Scan for the cell matching the given text and deliver its [x, y] coordinate at center. 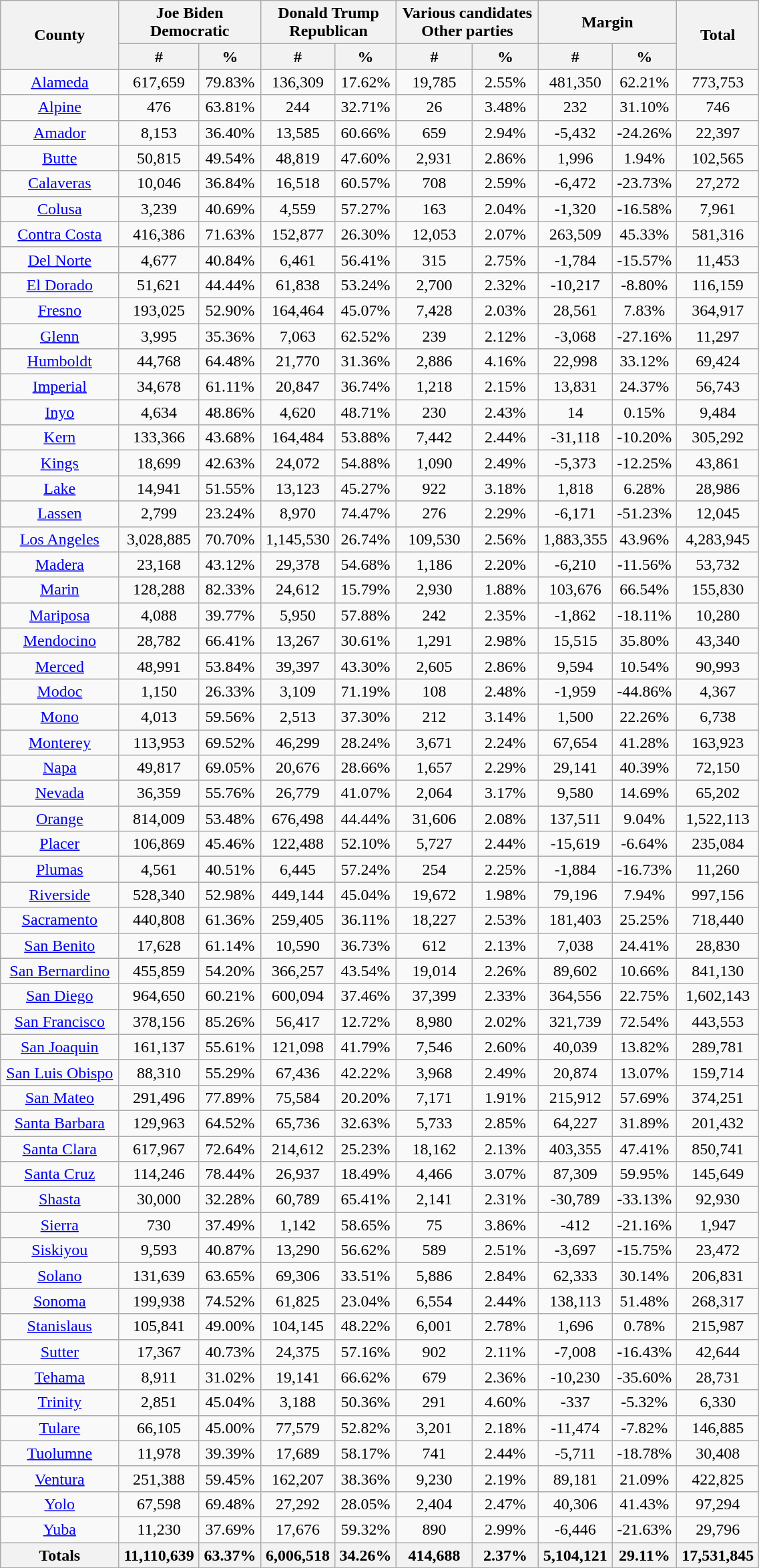
7,961 [717, 209]
24.37% [644, 387]
Alpine [60, 107]
1.98% [506, 895]
61.36% [230, 920]
54.20% [230, 971]
61,825 [298, 1301]
193,025 [159, 310]
230 [435, 412]
Alameda [60, 82]
8,980 [435, 1022]
Sacramento [60, 920]
1,090 [435, 463]
36.74% [365, 387]
48.86% [230, 412]
58.65% [365, 1225]
-1,862 [575, 615]
Trinity [60, 1403]
-18.11% [644, 615]
718,440 [717, 920]
Marin [60, 590]
79.83% [230, 82]
43.68% [230, 438]
4,559 [298, 209]
Stanislaus [60, 1326]
4,620 [298, 412]
42,644 [717, 1352]
161,137 [159, 1047]
40.87% [230, 1250]
2.56% [506, 539]
28.05% [365, 1504]
-6,171 [575, 514]
17.62% [365, 82]
-51.23% [644, 514]
San Luis Obispo [60, 1072]
2.35% [506, 615]
3,671 [435, 743]
Siskiyou [60, 1250]
106,869 [159, 844]
-8.80% [644, 285]
45.07% [365, 310]
2,605 [435, 666]
18,699 [159, 463]
60.57% [365, 183]
276 [435, 514]
29.11% [644, 1555]
-33.13% [644, 1200]
39.39% [230, 1453]
22,397 [717, 133]
414,688 [435, 1555]
-337 [575, 1403]
321,739 [575, 1022]
63.81% [230, 107]
18,227 [435, 920]
23,472 [717, 1250]
-15.57% [644, 260]
2.36% [506, 1377]
244 [298, 107]
Tehama [60, 1377]
-21.63% [644, 1529]
4,283,945 [717, 539]
37.49% [230, 1225]
3.14% [506, 717]
773,753 [717, 82]
52.82% [365, 1428]
-6,472 [575, 183]
30.61% [365, 641]
66.54% [644, 590]
11,260 [717, 869]
2.07% [506, 234]
Santa Clara [60, 1148]
Riverside [60, 895]
31,606 [435, 819]
7.94% [644, 895]
26.33% [230, 691]
2.55% [506, 82]
-16.43% [644, 1352]
Imperial [60, 387]
75 [435, 1225]
Yolo [60, 1504]
6,738 [717, 717]
215,987 [717, 1326]
2.26% [506, 971]
10.66% [644, 971]
17,367 [159, 1352]
2.43% [506, 412]
34,678 [159, 387]
2,064 [435, 793]
676,498 [298, 819]
40.39% [644, 768]
164,464 [298, 310]
Mono [60, 717]
814,009 [159, 819]
19,141 [298, 1377]
145,649 [717, 1174]
63.37% [230, 1555]
215,912 [575, 1098]
201,432 [717, 1123]
61.11% [230, 387]
41.07% [365, 793]
136,309 [298, 82]
251,388 [159, 1479]
42.63% [230, 463]
2.18% [506, 1428]
2,851 [159, 1403]
23,168 [159, 564]
20,847 [298, 387]
104,145 [298, 1326]
Margin [607, 23]
64,227 [575, 1123]
7,442 [435, 438]
79,196 [575, 895]
2.48% [506, 691]
612 [435, 945]
528,340 [159, 895]
34.26% [365, 1555]
Fresno [60, 310]
138,113 [575, 1301]
29,796 [717, 1529]
1.88% [506, 590]
40,306 [575, 1504]
46,299 [298, 743]
2,799 [159, 514]
-18.78% [644, 1453]
242 [435, 615]
43.96% [644, 539]
291 [435, 1403]
64.52% [230, 1123]
163 [435, 209]
55.29% [230, 1072]
2.25% [506, 869]
128,288 [159, 590]
San Benito [60, 945]
59.32% [365, 1529]
4.60% [506, 1403]
21.09% [644, 1479]
17,689 [298, 1453]
476 [159, 107]
Joe BidenDemocratic [190, 23]
-3,697 [575, 1250]
600,094 [298, 996]
1,218 [435, 387]
90,993 [717, 666]
7,171 [435, 1098]
56,417 [298, 1022]
67,598 [159, 1504]
3.48% [506, 107]
15.79% [365, 590]
133,366 [159, 438]
102,565 [717, 158]
Sutter [60, 1352]
62.21% [644, 82]
2,513 [298, 717]
Mendocino [60, 641]
40.73% [230, 1352]
19,785 [435, 82]
2.12% [506, 336]
5,733 [435, 1123]
40.51% [230, 869]
77,579 [298, 1428]
997,156 [717, 895]
28,731 [717, 1377]
0.15% [644, 412]
2,886 [435, 362]
37.30% [365, 717]
20,874 [575, 1072]
481,350 [575, 82]
55.76% [230, 793]
-6,446 [575, 1529]
181,403 [575, 920]
3.86% [506, 1225]
841,130 [717, 971]
30.14% [644, 1276]
51,621 [159, 285]
23.24% [230, 514]
-3,068 [575, 336]
50.36% [365, 1403]
1.94% [644, 158]
-12.25% [644, 463]
41.79% [365, 1047]
66,105 [159, 1428]
305,292 [717, 438]
254 [435, 869]
2.75% [506, 260]
103,676 [575, 590]
36.73% [365, 945]
746 [717, 107]
4,013 [159, 717]
72.64% [230, 1148]
69,424 [717, 362]
146,885 [717, 1428]
61.14% [230, 945]
63.65% [230, 1276]
59.95% [644, 1174]
268,317 [717, 1301]
259,405 [298, 920]
33.51% [365, 1276]
44,768 [159, 362]
9.04% [644, 819]
Ventura [60, 1479]
449,144 [298, 895]
-412 [575, 1225]
235,084 [717, 844]
65.41% [365, 1200]
850,741 [717, 1148]
28,830 [717, 945]
62.52% [365, 336]
617,967 [159, 1148]
72,150 [717, 768]
Sonoma [60, 1301]
3,188 [298, 1403]
39,397 [298, 666]
2.99% [506, 1529]
11,453 [717, 260]
11,230 [159, 1529]
County [60, 35]
22.75% [644, 996]
Merced [60, 666]
53.84% [230, 666]
6,006,518 [298, 1555]
62,333 [575, 1276]
Butte [60, 158]
66.41% [230, 641]
-5,432 [575, 133]
49.54% [230, 158]
-23.73% [644, 183]
364,917 [717, 310]
48,819 [298, 158]
4,677 [159, 260]
18.49% [365, 1174]
-15,619 [575, 844]
11,978 [159, 1453]
1,883,355 [575, 539]
114,246 [159, 1174]
Solano [60, 1276]
17,676 [298, 1529]
Contra Costa [60, 234]
17,531,845 [717, 1555]
422,825 [717, 1479]
24.41% [644, 945]
58.17% [365, 1453]
4,466 [435, 1174]
10.54% [644, 666]
1,145,530 [298, 539]
19,672 [435, 895]
12.72% [365, 1022]
214,612 [298, 1148]
129,963 [159, 1123]
155,830 [717, 590]
89,181 [575, 1479]
26 [435, 107]
31.89% [644, 1123]
69.48% [230, 1504]
Plumas [60, 869]
69.52% [230, 743]
7,546 [435, 1047]
88,310 [159, 1072]
74.47% [365, 514]
1.91% [506, 1098]
-1,784 [575, 260]
43,340 [717, 641]
12,045 [717, 514]
24,375 [298, 1352]
87,309 [575, 1174]
8,911 [159, 1377]
22,998 [575, 362]
42.22% [365, 1072]
31.02% [230, 1377]
5,104,121 [575, 1555]
60.21% [230, 996]
40.69% [230, 209]
455,859 [159, 971]
52.10% [365, 844]
San Joaquin [60, 1047]
617,659 [159, 82]
50,815 [159, 158]
-7,008 [575, 1352]
6,001 [435, 1326]
Napa [60, 768]
-1,884 [575, 869]
28,986 [717, 488]
4,561 [159, 869]
3.17% [506, 793]
45.33% [644, 234]
730 [159, 1225]
-16.73% [644, 869]
2.47% [506, 1504]
92,930 [717, 1200]
San Bernardino [60, 971]
105,841 [159, 1326]
Mariposa [60, 615]
-27.16% [644, 336]
-1,320 [575, 209]
2.31% [506, 1200]
26.30% [365, 234]
-6.64% [644, 844]
28.24% [365, 743]
43.30% [365, 666]
10,590 [298, 945]
679 [435, 1377]
9,594 [575, 666]
659 [435, 133]
2.08% [506, 819]
7,038 [575, 945]
41.28% [644, 743]
22.26% [644, 717]
122,488 [298, 844]
15,515 [575, 641]
54.88% [365, 463]
6,445 [298, 869]
55.61% [230, 1047]
589 [435, 1250]
27,272 [717, 183]
2.78% [506, 1326]
40.84% [230, 260]
232 [575, 107]
60,789 [298, 1200]
2.24% [506, 743]
89,602 [575, 971]
70.70% [230, 539]
64.48% [230, 362]
443,553 [717, 1022]
5,950 [298, 615]
366,257 [298, 971]
-21.16% [644, 1225]
902 [435, 1352]
29,141 [575, 768]
7,063 [298, 336]
-6,210 [575, 564]
Madera [60, 564]
25.25% [644, 920]
28,782 [159, 641]
53.48% [230, 819]
Shasta [60, 1200]
6.28% [644, 488]
890 [435, 1529]
1,142 [298, 1225]
48,991 [159, 666]
-1,959 [575, 691]
2.94% [506, 133]
3,028,885 [159, 539]
7,428 [435, 310]
159,714 [717, 1072]
Tulare [60, 1428]
San Diego [60, 996]
17,628 [159, 945]
164,484 [298, 438]
131,639 [159, 1276]
67,436 [298, 1072]
11,110,639 [159, 1555]
109,530 [435, 539]
51.55% [230, 488]
708 [435, 183]
206,831 [717, 1276]
56,743 [717, 387]
43.12% [230, 564]
14,941 [159, 488]
-44.86% [644, 691]
Total [717, 35]
74.52% [230, 1301]
37.69% [230, 1529]
3,109 [298, 691]
1,150 [159, 691]
113,953 [159, 743]
Inyo [60, 412]
12,053 [435, 234]
6,461 [298, 260]
Nevada [60, 793]
36.40% [230, 133]
28.66% [365, 768]
97,294 [717, 1504]
82.33% [230, 590]
3,239 [159, 209]
163,923 [717, 743]
85.26% [230, 1022]
-11,474 [575, 1428]
33.12% [644, 362]
403,355 [575, 1148]
6,330 [717, 1403]
36.11% [365, 920]
20.20% [365, 1098]
18,162 [435, 1148]
45.46% [230, 844]
Sierra [60, 1225]
71.19% [365, 691]
2.85% [506, 1123]
65,736 [298, 1123]
47.41% [644, 1148]
Kern [60, 438]
32.63% [365, 1123]
137,511 [575, 819]
35.36% [230, 336]
3,968 [435, 1072]
108 [435, 691]
36,359 [159, 793]
3.07% [506, 1174]
28,561 [575, 310]
13,123 [298, 488]
Glenn [60, 336]
Los Angeles [60, 539]
-10,217 [575, 285]
Colusa [60, 209]
2,700 [435, 285]
Humboldt [60, 362]
-15.75% [644, 1250]
964,650 [159, 996]
3,201 [435, 1428]
59.45% [230, 1479]
10,046 [159, 183]
2,141 [435, 1200]
29,378 [298, 564]
3,995 [159, 336]
1,522,113 [717, 819]
2.98% [506, 641]
8,970 [298, 514]
72.54% [644, 1022]
19,014 [435, 971]
21,770 [298, 362]
14 [575, 412]
2.51% [506, 1250]
60.66% [365, 133]
24,072 [298, 463]
49.00% [230, 1326]
-11.56% [644, 564]
23.04% [365, 1301]
45.27% [365, 488]
54.68% [365, 564]
1,996 [575, 158]
66.62% [365, 1377]
1,657 [435, 768]
2.11% [506, 1352]
2.60% [506, 1047]
1,696 [575, 1326]
Tuolumne [60, 1453]
1,500 [575, 717]
39.77% [230, 615]
13.82% [644, 1047]
-35.60% [644, 1377]
30,408 [717, 1453]
56.41% [365, 260]
13,585 [298, 133]
4.16% [506, 362]
7.83% [644, 310]
0.78% [644, 1326]
53.24% [365, 285]
69,306 [298, 1276]
47.60% [365, 158]
Various candidatesOther parties [467, 23]
30,000 [159, 1200]
2,930 [435, 590]
41.43% [644, 1504]
374,251 [717, 1098]
38.36% [365, 1479]
57.88% [365, 615]
Santa Cruz [60, 1174]
364,556 [575, 996]
37.46% [365, 996]
20,676 [298, 768]
53,732 [717, 564]
2.59% [506, 183]
26,937 [298, 1174]
14.69% [644, 793]
El Dorado [60, 285]
13,290 [298, 1250]
75,584 [298, 1098]
1,291 [435, 641]
57.24% [365, 869]
2.20% [506, 564]
378,156 [159, 1022]
6,554 [435, 1301]
3.18% [506, 488]
291,496 [159, 1098]
8,153 [159, 133]
2.03% [506, 310]
11,297 [717, 336]
581,316 [717, 234]
152,877 [298, 234]
36.84% [230, 183]
199,938 [159, 1301]
263,509 [575, 234]
116,159 [717, 285]
13,831 [575, 387]
13.07% [644, 1072]
Del Norte [60, 260]
2.04% [506, 209]
Yuba [60, 1529]
-5.32% [644, 1403]
Calaveras [60, 183]
-30,789 [575, 1200]
52.90% [230, 310]
1,602,143 [717, 996]
-5,711 [575, 1453]
2.02% [506, 1022]
Modoc [60, 691]
61,838 [298, 285]
9,484 [717, 412]
Monterey [60, 743]
57.27% [365, 209]
741 [435, 1453]
45.00% [230, 1428]
26.74% [365, 539]
2,404 [435, 1504]
Donald TrumpRepublican [328, 23]
2.19% [506, 1479]
27,292 [298, 1504]
56.62% [365, 1250]
2.37% [506, 1555]
71.63% [230, 234]
35.80% [644, 641]
77.89% [230, 1098]
121,098 [298, 1047]
25.23% [365, 1148]
57.69% [644, 1098]
-10.20% [644, 438]
San Francisco [60, 1022]
2.32% [506, 285]
37,399 [435, 996]
65,202 [717, 793]
Lassen [60, 514]
162,207 [298, 1479]
40,039 [575, 1047]
52.98% [230, 895]
59.56% [230, 717]
-16.58% [644, 209]
9,230 [435, 1479]
289,781 [717, 1047]
48.22% [365, 1326]
2.84% [506, 1276]
43,861 [717, 463]
416,386 [159, 234]
212 [435, 717]
2.53% [506, 920]
57.16% [365, 1352]
26,779 [298, 793]
239 [435, 336]
9,580 [575, 793]
315 [435, 260]
43.54% [365, 971]
31.10% [644, 107]
48.71% [365, 412]
Amador [60, 133]
2.33% [506, 996]
-5,373 [575, 463]
16,518 [298, 183]
13,267 [298, 641]
440,808 [159, 920]
922 [435, 488]
32.71% [365, 107]
Totals [60, 1555]
-24.26% [644, 133]
Placer [60, 844]
-10,230 [575, 1377]
-7.82% [644, 1428]
69.05% [230, 768]
1,186 [435, 564]
31.36% [365, 362]
Orange [60, 819]
51.48% [644, 1301]
53.88% [365, 438]
9,593 [159, 1250]
1,818 [575, 488]
Santa Barbara [60, 1123]
4,367 [717, 691]
5,727 [435, 844]
-31,118 [575, 438]
67,654 [575, 743]
4,634 [159, 412]
24,612 [298, 590]
2.15% [506, 387]
32.28% [230, 1200]
49,817 [159, 768]
Kings [60, 463]
10,280 [717, 615]
Lake [60, 488]
1,947 [717, 1225]
78.44% [230, 1174]
San Mateo [60, 1098]
2,931 [435, 158]
5,886 [435, 1276]
4,088 [159, 615]
